Extract the (X, Y) coordinate from the center of the cell holding the provided text.  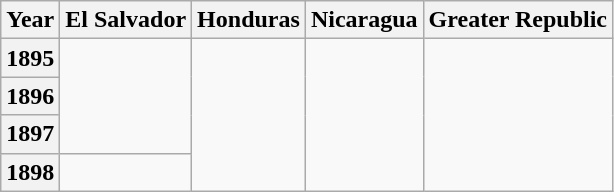
El Salvador (126, 20)
1898 (30, 172)
Year (30, 20)
Greater Republic (518, 20)
1895 (30, 58)
1896 (30, 96)
1897 (30, 134)
Honduras (249, 20)
Nicaragua (364, 20)
